Find where the given text appears and provide that cell's center as [X, Y] coordinate. 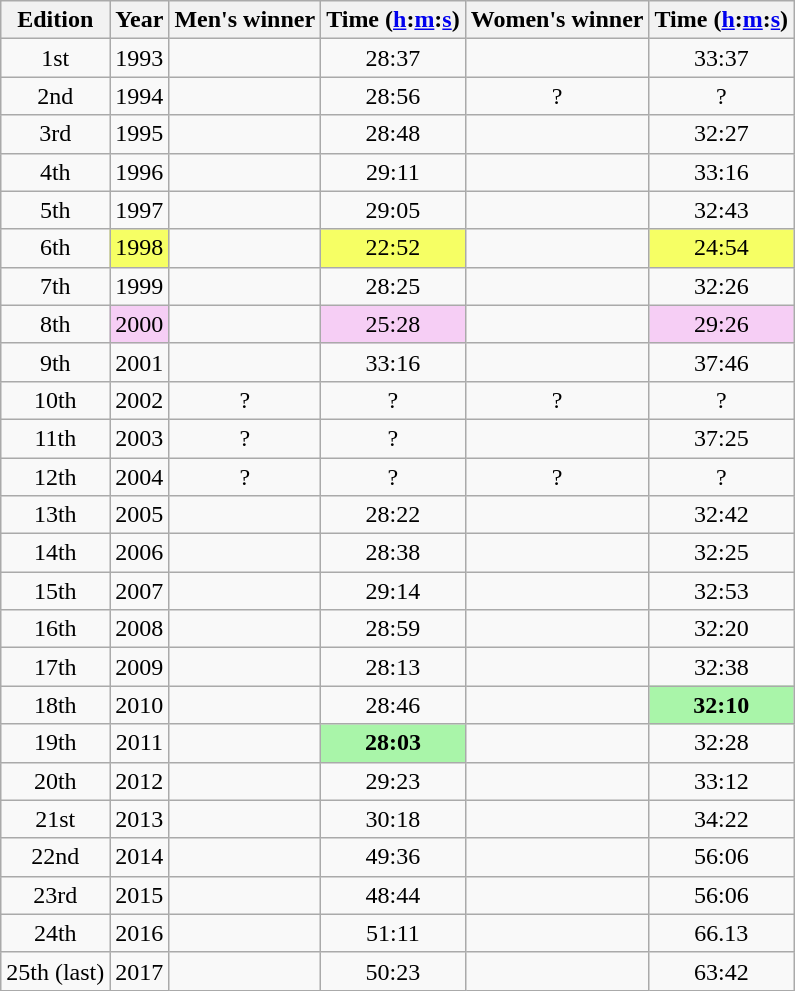
1995 [140, 134]
25th (last) [56, 971]
5th [56, 210]
32:26 [722, 286]
2003 [140, 438]
9th [56, 362]
2010 [140, 705]
49:36 [394, 857]
Year [140, 20]
28:56 [394, 96]
16th [56, 629]
1999 [140, 286]
32:38 [722, 667]
28:59 [394, 629]
20th [56, 781]
32:53 [722, 591]
7th [56, 286]
6th [56, 248]
1994 [140, 96]
2002 [140, 400]
2009 [140, 667]
29:23 [394, 781]
1997 [140, 210]
28:38 [394, 553]
2005 [140, 515]
51:11 [394, 933]
2016 [140, 933]
24th [56, 933]
2014 [140, 857]
32:10 [722, 705]
10th [56, 400]
33:37 [722, 58]
15th [56, 591]
22:52 [394, 248]
Women's winner [557, 20]
2004 [140, 477]
66.13 [722, 933]
33:12 [722, 781]
23rd [56, 895]
34:22 [722, 819]
29:14 [394, 591]
2017 [140, 971]
28:46 [394, 705]
19th [56, 743]
1st [56, 58]
12th [56, 477]
1993 [140, 58]
29:05 [394, 210]
11th [56, 438]
32:27 [722, 134]
28:03 [394, 743]
2012 [140, 781]
30:18 [394, 819]
28:13 [394, 667]
48:44 [394, 895]
2008 [140, 629]
28:48 [394, 134]
4th [56, 172]
2007 [140, 591]
3rd [56, 134]
50:23 [394, 971]
28:37 [394, 58]
14th [56, 553]
29:26 [722, 324]
32:25 [722, 553]
37:46 [722, 362]
17th [56, 667]
8th [56, 324]
63:42 [722, 971]
13th [56, 515]
Men's winner [245, 20]
1998 [140, 248]
2nd [56, 96]
32:43 [722, 210]
25:28 [394, 324]
2011 [140, 743]
28:22 [394, 515]
32:28 [722, 743]
37:25 [722, 438]
32:20 [722, 629]
2000 [140, 324]
29:11 [394, 172]
2006 [140, 553]
21st [56, 819]
32:42 [722, 515]
2013 [140, 819]
2015 [140, 895]
18th [56, 705]
2001 [140, 362]
Edition [56, 20]
1996 [140, 172]
22nd [56, 857]
24:54 [722, 248]
28:25 [394, 286]
